Determine the (X, Y) coordinate at the center of the cell enclosing the given text.  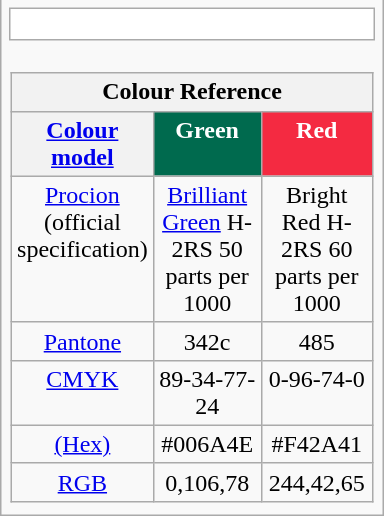
Green (207, 144)
(Hex) (83, 444)
244,42,65 (316, 482)
CMYK (83, 392)
Red (316, 144)
Bright Red H-2RS 60 parts per 1000 (316, 249)
485 (316, 341)
#006A4E (207, 444)
Brilliant Green H-2RS 50 parts per 1000 (207, 249)
Colour model (83, 144)
89-34-77-24 (207, 392)
Procion (official specification) (83, 249)
Pantone (83, 341)
#F42A41 (316, 444)
RGB (83, 482)
342c (207, 341)
Colour Reference (192, 92)
0,106,78 (207, 482)
0-96-74-0 (316, 392)
